Search for the cell housing the specified text and yield its [x, y] center coordinate. 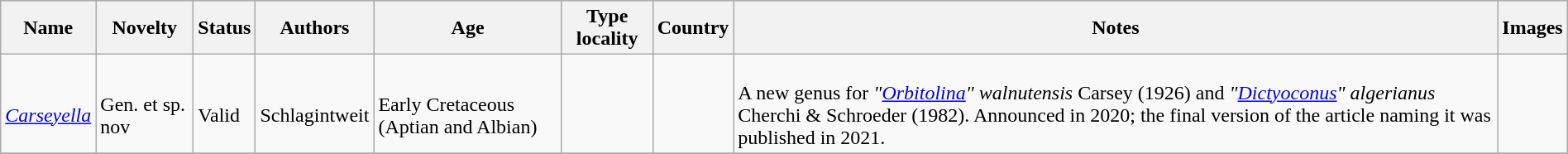
Early Cretaceous (Aptian and Albian) [468, 104]
Images [1532, 28]
Schlagintweit [314, 104]
Gen. et sp. nov [145, 104]
Age [468, 28]
Notes [1116, 28]
Country [693, 28]
Name [48, 28]
Status [225, 28]
Novelty [145, 28]
Valid [225, 104]
Authors [314, 28]
Type locality [607, 28]
Carseyella [48, 104]
